From the cell containing the given text, extract its center point as [x, y] coordinate. 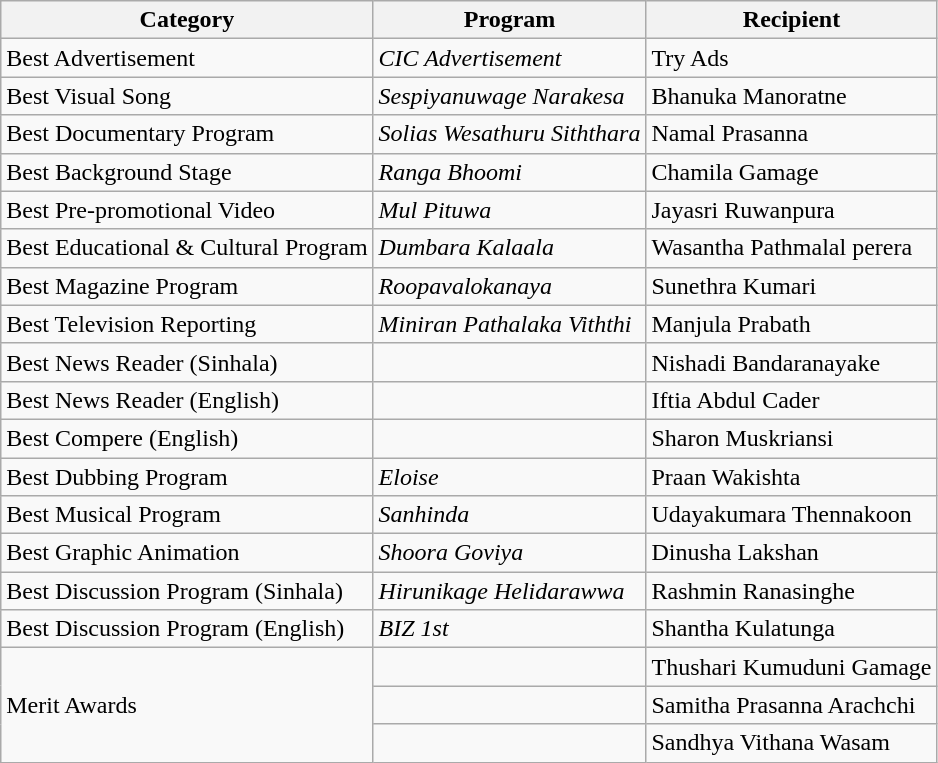
Sandhya Vithana Wasam [792, 743]
Miniran Pathalaka Viththi [510, 324]
Recipient [792, 20]
Best Discussion Program (English) [187, 629]
Best Advertisement [187, 58]
Best Educational & Cultural Program [187, 248]
BIZ 1st [510, 629]
Best News Reader (Sinhala) [187, 362]
Best Musical Program [187, 515]
Sanhinda [510, 515]
Best Television Reporting [187, 324]
Hirunikage Helidarawwa [510, 591]
Namal Prasanna [792, 134]
Sunethra Kumari [792, 286]
Program [510, 20]
Eloise [510, 477]
Sespiyanuwage Narakesa [510, 96]
Sharon Muskriansi [792, 438]
Shantha Kulatunga [792, 629]
Best Visual Song [187, 96]
Merit Awards [187, 705]
Samitha Prasanna Arachchi [792, 705]
Mul Pituwa [510, 210]
Praan Wakishta [792, 477]
Rashmin Ranasinghe [792, 591]
Ranga Bhoomi [510, 172]
Manjula Prabath [792, 324]
Udayakumara Thennakoon [792, 515]
Dinusha Lakshan [792, 553]
Best Pre-promotional Video [187, 210]
Best Compere (English) [187, 438]
Shoora Goviya [510, 553]
Thushari Kumuduni Gamage [792, 667]
Bhanuka Manoratne [792, 96]
CIC Advertisement [510, 58]
Jayasri Ruwanpura [792, 210]
Best Background Stage [187, 172]
Best Documentary Program [187, 134]
Solias Wesathuru Siththara [510, 134]
Chamila Gamage [792, 172]
Category [187, 20]
Best Magazine Program [187, 286]
Best Graphic Animation [187, 553]
Iftia Abdul Cader [792, 400]
Nishadi Bandaranayake [792, 362]
Best News Reader (English) [187, 400]
Best Dubbing Program [187, 477]
Try Ads [792, 58]
Best Discussion Program (Sinhala) [187, 591]
Dumbara Kalaala [510, 248]
Roopavalokanaya [510, 286]
Wasantha Pathmalal perera [792, 248]
